Scan for the cell matching the given text and deliver its [X, Y] coordinate at center. 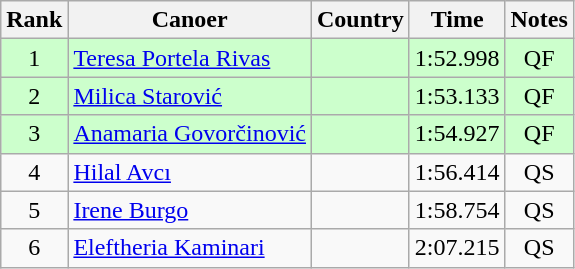
3 [34, 134]
Rank [34, 20]
Hilal Avcı [190, 172]
Milica Starović [190, 96]
Time [457, 20]
5 [34, 210]
2:07.215 [457, 248]
1:56.414 [457, 172]
Irene Burgo [190, 210]
1:52.998 [457, 58]
6 [34, 248]
2 [34, 96]
Notes [539, 20]
Eleftheria Kaminari [190, 248]
Canoer [190, 20]
1 [34, 58]
Anamaria Govorčinović [190, 134]
Teresa Portela Rivas [190, 58]
1:54.927 [457, 134]
Country [361, 20]
1:58.754 [457, 210]
4 [34, 172]
1:53.133 [457, 96]
